For the text-containing cell, return its midpoint in [X, Y] coordinate format. 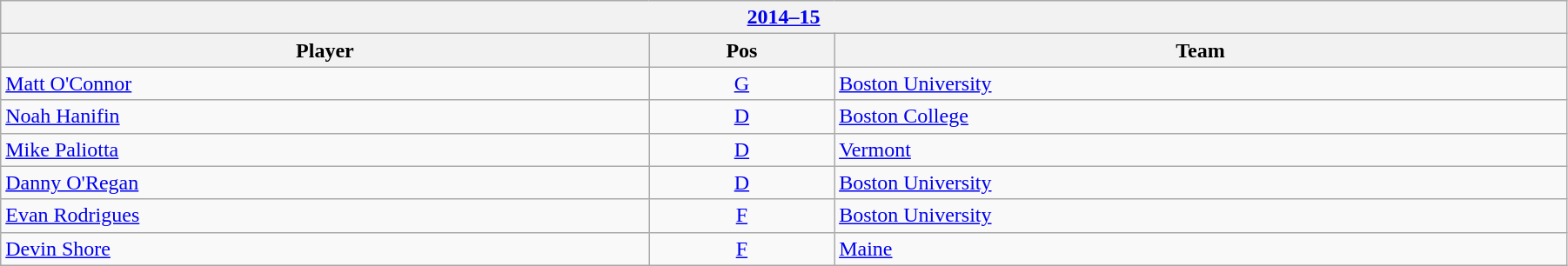
Matt O'Connor [325, 83]
Vermont [1201, 150]
Pos [741, 50]
Mike Paliotta [325, 150]
Player [325, 50]
Devin Shore [325, 249]
2014–15 [784, 17]
Danny O'Regan [325, 183]
Noah Hanifin [325, 116]
Boston College [1201, 116]
G [741, 83]
Maine [1201, 249]
Team [1201, 50]
Evan Rodrigues [325, 216]
